Search for the cell housing the specified text and yield its (X, Y) center coordinate. 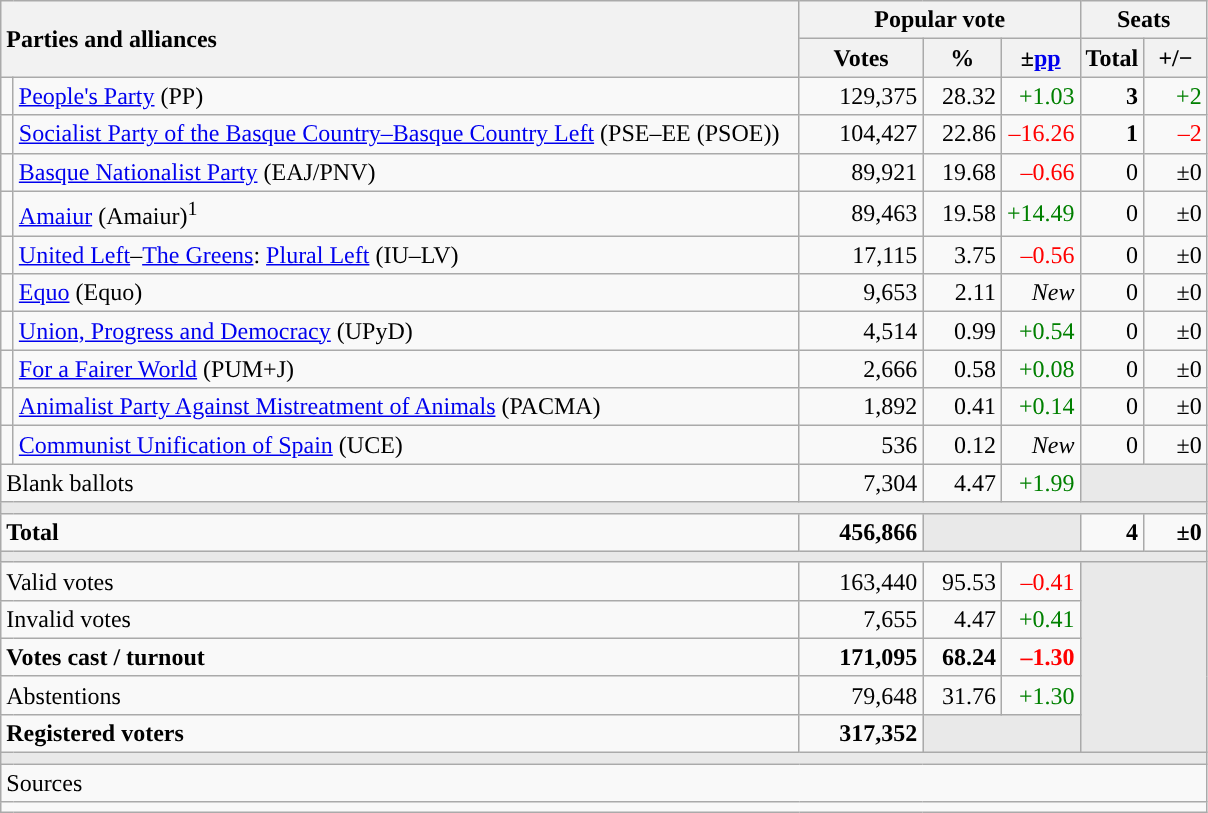
+1.99 (1040, 483)
+0.14 (1040, 407)
19.68 (962, 172)
0.58 (962, 369)
+2 (1176, 96)
–0.41 (1040, 581)
% (962, 58)
4 (1112, 532)
+/− (1176, 58)
Popular vote (940, 20)
129,375 (861, 96)
22.86 (962, 134)
Valid votes (400, 581)
4,514 (861, 331)
Blank ballots (400, 483)
+1.03 (1040, 96)
17,115 (861, 255)
People's Party (PP) (406, 96)
3.75 (962, 255)
163,440 (861, 581)
7,304 (861, 483)
79,648 (861, 695)
Communist Unification of Spain (UCE) (406, 445)
–0.66 (1040, 172)
7,655 (861, 619)
For a Fairer World (PUM+J) (406, 369)
United Left–The Greens: Plural Left (IU–LV) (406, 255)
0.12 (962, 445)
Union, Progress and Democracy (UPyD) (406, 331)
95.53 (962, 581)
104,427 (861, 134)
Parties and alliances (400, 39)
2,666 (861, 369)
–2 (1176, 134)
–0.56 (1040, 255)
Amaiur (Amaiur)1 (406, 214)
89,463 (861, 214)
+0.41 (1040, 619)
0.41 (962, 407)
19.58 (962, 214)
–1.30 (1040, 657)
317,352 (861, 733)
68.24 (962, 657)
Basque Nationalist Party (EAJ/PNV) (406, 172)
2.11 (962, 293)
Abstentions (400, 695)
Votes (861, 58)
28.32 (962, 96)
+14.49 (1040, 214)
Animalist Party Against Mistreatment of Animals (PACMA) (406, 407)
0.99 (962, 331)
Socialist Party of the Basque Country–Basque Country Left (PSE–EE (PSOE)) (406, 134)
1 (1112, 134)
171,095 (861, 657)
+1.30 (1040, 695)
Votes cast / turnout (400, 657)
Registered voters (400, 733)
±pp (1040, 58)
1,892 (861, 407)
Sources (604, 783)
31.76 (962, 695)
Invalid votes (400, 619)
3 (1112, 96)
536 (861, 445)
Equo (Equo) (406, 293)
89,921 (861, 172)
+0.08 (1040, 369)
456,866 (861, 532)
–16.26 (1040, 134)
Seats (1144, 20)
+0.54 (1040, 331)
9,653 (861, 293)
